Search for the cell housing the specified text and yield its [X, Y] center coordinate. 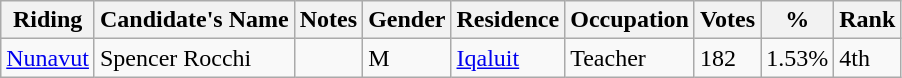
Votes [727, 20]
Spencer Rocchi [194, 58]
Rank [868, 20]
% [798, 20]
Nunavut [48, 58]
Candidate's Name [194, 20]
Teacher [630, 58]
M [407, 58]
Iqaluit [508, 58]
Riding [48, 20]
Notes [328, 20]
Occupation [630, 20]
Gender [407, 20]
4th [868, 58]
182 [727, 58]
1.53% [798, 58]
Residence [508, 20]
